Capture the cell that displays the provided text and extract its (X, Y) central coordinate. 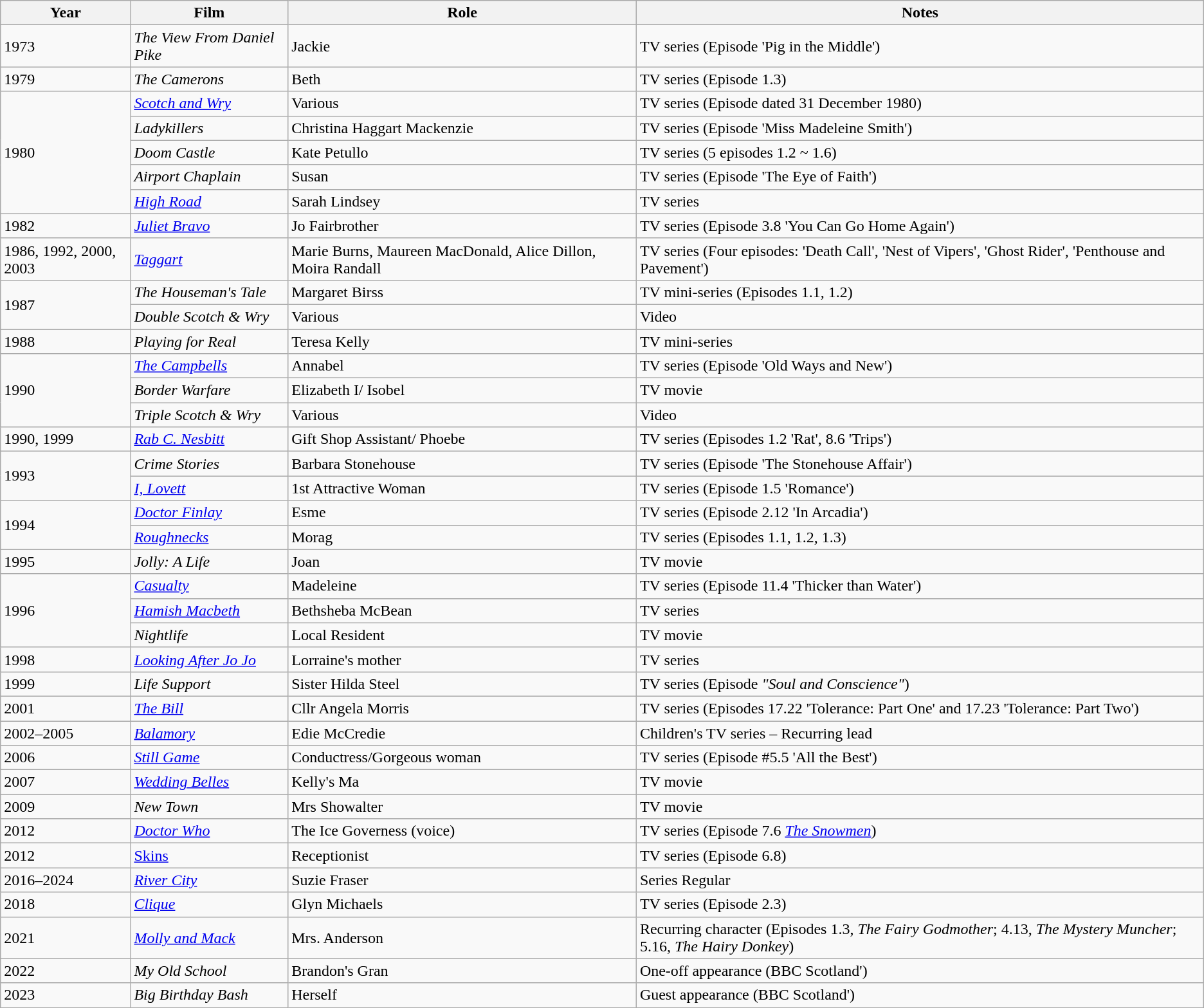
TV series (Episode dated 31 December 1980) (920, 104)
Series Regular (920, 880)
Joan (462, 562)
Teresa Kelly (462, 342)
Suzie Fraser (462, 880)
Year (66, 13)
Mrs Showalter (462, 807)
2023 (66, 995)
TV series (Episodes 17.22 'Tolerance: Part One' and 17.23 'Tolerance: Part Two') (920, 708)
TV series (Episodes 1.2 'Rat', 8.6 'Trips') (920, 439)
TV series (Four episodes: 'Death Call', 'Nest of Vipers', 'Ghost Rider', 'Penthouse and Pavement') (920, 259)
TV series (Episode 1.5 'Romance') (920, 488)
TV series (Episode 2.12 'In Arcadia') (920, 513)
High Road (210, 201)
TV series (Episode 'Pig in the Middle') (920, 46)
2021 (66, 938)
2007 (66, 782)
TV mini-series (920, 342)
Susan (462, 177)
Film (210, 13)
Doom Castle (210, 152)
Edie McCredie (462, 733)
Brandon's Gran (462, 971)
Rab C. Nesbitt (210, 439)
TV series (Episodes 1.1, 1.2, 1.3) (920, 537)
Big Birthday Bash (210, 995)
Playing for Real (210, 342)
Crime Stories (210, 464)
Children's TV series – Recurring lead (920, 733)
Marie Burns, Maureen MacDonald, Alice Dillon, Moira Randall (462, 259)
Jackie (462, 46)
TV series (Episode #5.5 'All the Best') (920, 758)
Madeleine (462, 586)
2006 (66, 758)
Conductress/Gorgeous woman (462, 758)
2002–2005 (66, 733)
Cllr Angela Morris (462, 708)
1980 (66, 152)
I, Lovett (210, 488)
Triple Scotch & Wry (210, 415)
Hamish Macbeth (210, 610)
TV series (Episode 'Old Ways and New') (920, 366)
Doctor Finlay (210, 513)
The Houseman's Tale (210, 292)
TV series (Episode 2.3) (920, 904)
1987 (66, 304)
The Ice Governess (voice) (462, 831)
Gift Shop Assistant/ Phoebe (462, 439)
2016–2024 (66, 880)
Roughnecks (210, 537)
Annabel (462, 366)
The Camerons (210, 79)
2001 (66, 708)
1982 (66, 226)
Morag (462, 537)
1st Attractive Woman (462, 488)
Local Resident (462, 635)
Double Scotch & Wry (210, 316)
Guest appearance (BBC Scotland') (920, 995)
Kelly's Ma (462, 782)
Elizabeth I/ Isobel (462, 390)
The Campbells (210, 366)
1994 (66, 525)
Juliet Bravo (210, 226)
TV mini-series (Episodes 1.1, 1.2) (920, 292)
Sister Hilda Steel (462, 684)
1999 (66, 684)
TV series (Episode "Soul and Conscience") (920, 684)
Mrs. Anderson (462, 938)
1995 (66, 562)
Jo Fairbrother (462, 226)
Scotch and Wry (210, 104)
Recurring character (Episodes 1.3, The Fairy Godmother; 4.13, The Mystery Muncher; 5.16, The Hairy Donkey) (920, 938)
Casualty (210, 586)
1998 (66, 659)
Doctor Who (210, 831)
One-off appearance (BBC Scotland') (920, 971)
Receptionist (462, 856)
1986, 1992, 2000, 2003 (66, 259)
Skins (210, 856)
Taggart (210, 259)
1993 (66, 476)
Esme (462, 513)
1996 (66, 610)
Beth (462, 79)
TV series (Episode 11.4 'Thicker than Water') (920, 586)
Wedding Belles (210, 782)
Glyn Michaels (462, 904)
Looking After Jo Jo (210, 659)
Role (462, 13)
TV series (Episode 'Miss Madeleine Smith') (920, 128)
Still Game (210, 758)
Jolly: A Life (210, 562)
1973 (66, 46)
1990 (66, 390)
TV series (Episode 1.3) (920, 79)
The Bill (210, 708)
Clique (210, 904)
Margaret Birss (462, 292)
1988 (66, 342)
Nightlife (210, 635)
River City (210, 880)
TV series (5 episodes 1.2 ~ 1.6) (920, 152)
Ladykillers (210, 128)
TV series (Episode 7.6 The Snowmen) (920, 831)
Life Support (210, 684)
1979 (66, 79)
Airport Chaplain (210, 177)
Lorraine's mother (462, 659)
Kate Petullo (462, 152)
2018 (66, 904)
Barbara Stonehouse (462, 464)
2009 (66, 807)
Christina Haggart Mackenzie (462, 128)
TV series (Episode 3.8 'You Can Go Home Again') (920, 226)
TV series (Episode 'The Eye of Faith') (920, 177)
2022 (66, 971)
Herself (462, 995)
Notes (920, 13)
New Town (210, 807)
1990, 1999 (66, 439)
Balamory (210, 733)
Molly and Mack (210, 938)
TV series (Episode 6.8) (920, 856)
TV series (Episode 'The Stonehouse Affair') (920, 464)
Border Warfare (210, 390)
The View From Daniel Pike (210, 46)
Bethsheba McBean (462, 610)
My Old School (210, 971)
Sarah Lindsey (462, 201)
